Search for the cell housing the specified text and yield its (x, y) center coordinate. 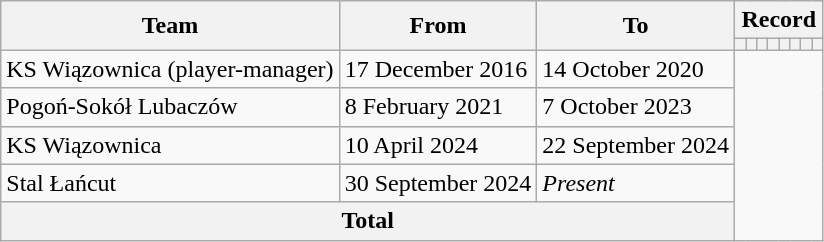
30 September 2024 (438, 183)
Team (170, 26)
8 February 2021 (438, 107)
Stal Łańcut (170, 183)
14 October 2020 (636, 69)
Present (636, 183)
10 April 2024 (438, 145)
7 October 2023 (636, 107)
Total (368, 221)
Record (779, 20)
KS Wiązownica (player-manager) (170, 69)
KS Wiązownica (170, 145)
To (636, 26)
Pogoń-Sokół Lubaczów (170, 107)
From (438, 26)
17 December 2016 (438, 69)
22 September 2024 (636, 145)
